From the cell containing the given text, extract its center point as [X, Y] coordinate. 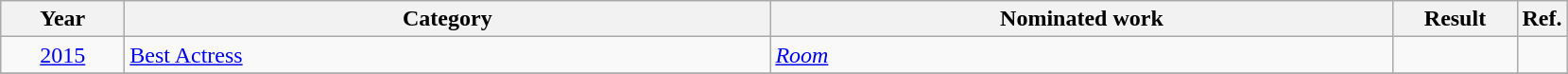
Ref. [1542, 19]
Nominated work [1081, 19]
Best Actress [448, 55]
Room [1081, 55]
Result [1456, 19]
2015 [62, 55]
Year [62, 19]
Category [448, 19]
